For the text-containing cell, return its midpoint in [X, Y] coordinate format. 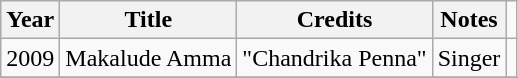
Singer [469, 58]
Notes [469, 20]
"Chandrika Penna" [334, 58]
2009 [30, 58]
Makalude Amma [148, 58]
Title [148, 20]
Year [30, 20]
Credits [334, 20]
